Locate the cell with the specified text and output its (x, y) center coordinate. 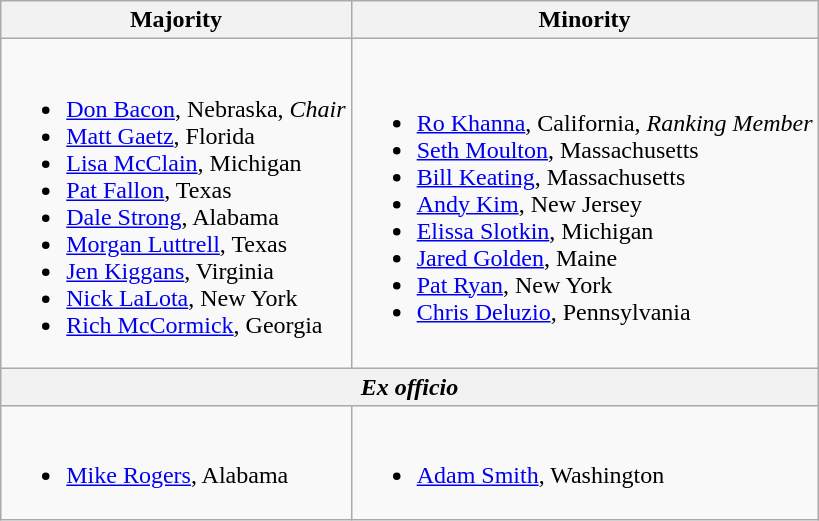
Majority (176, 20)
Minority (584, 20)
Mike Rogers, Alabama (176, 462)
Ex officio (410, 387)
Adam Smith, Washington (584, 462)
